Identify which cell holds the provided text, then report its (x, y) central coordinate. 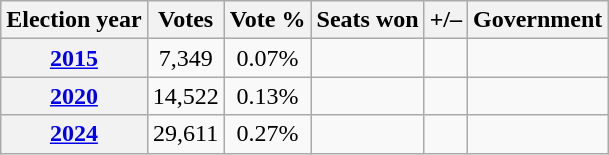
2020 (74, 96)
Election year (74, 20)
Government (538, 20)
7,349 (186, 58)
0.27% (268, 134)
29,611 (186, 134)
+/– (446, 20)
2015 (74, 58)
Vote % (268, 20)
2024 (74, 134)
0.13% (268, 96)
14,522 (186, 96)
Votes (186, 20)
Seats won (368, 20)
0.07% (268, 58)
